Detect which cell encompasses the target text, then output its [x, y] center coordinate. 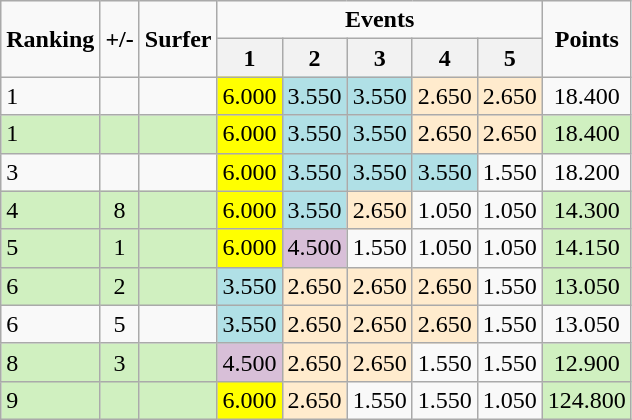
Ranking [50, 39]
Events [380, 20]
Points [586, 39]
+/- [120, 39]
Surfer [178, 39]
124.800 [586, 400]
18.200 [586, 172]
14.150 [586, 248]
12.900 [586, 362]
14.300 [586, 210]
9 [50, 400]
